Find where the given text appears and provide that cell's center as (x, y) coordinate. 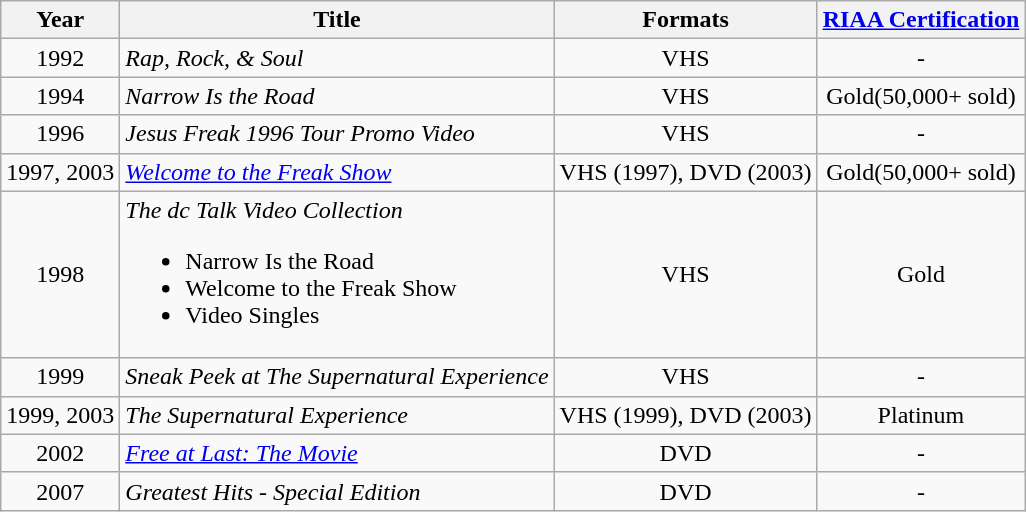
Formats (686, 20)
1996 (60, 134)
1997, 2003 (60, 172)
Title (337, 20)
2002 (60, 453)
RIAA Certification (921, 20)
Platinum (921, 415)
Jesus Freak 1996 Tour Promo Video (337, 134)
1998 (60, 274)
Sneak Peek at The Supernatural Experience (337, 377)
The dc Talk Video CollectionNarrow Is the RoadWelcome to the Freak ShowVideo Singles (337, 274)
1994 (60, 96)
VHS (1997), DVD (2003) (686, 172)
Narrow Is the Road (337, 96)
1999, 2003 (60, 415)
Rap, Rock, & Soul (337, 58)
Free at Last: The Movie (337, 453)
1999 (60, 377)
Year (60, 20)
Gold (921, 274)
1992 (60, 58)
VHS (1999), DVD (2003) (686, 415)
The Supernatural Experience (337, 415)
Greatest Hits - Special Edition (337, 491)
Welcome to the Freak Show (337, 172)
2007 (60, 491)
